Determine the (x, y) coordinate at the center of the cell enclosing the given text.  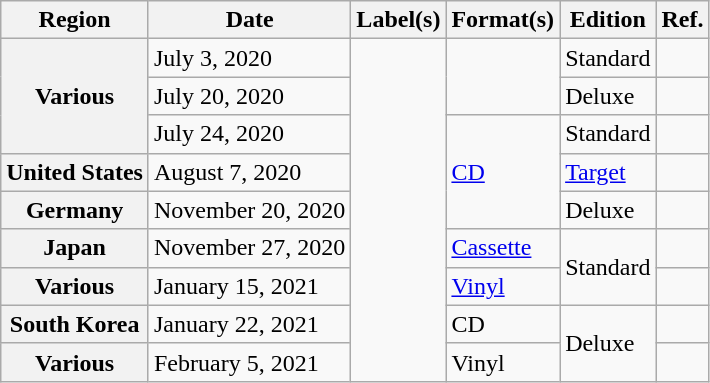
November 20, 2020 (249, 210)
Region (75, 20)
November 27, 2020 (249, 248)
January 22, 2021 (249, 324)
Germany (75, 210)
July 3, 2020 (249, 58)
February 5, 2021 (249, 362)
Edition (608, 20)
Japan (75, 248)
Target (608, 172)
Date (249, 20)
Cassette (503, 248)
South Korea (75, 324)
Format(s) (503, 20)
July 20, 2020 (249, 96)
July 24, 2020 (249, 134)
Label(s) (398, 20)
January 15, 2021 (249, 286)
United States (75, 172)
August 7, 2020 (249, 172)
Ref. (682, 20)
